Pinpoint the cell where the given text exists, returning its (x, y) midpoint coordinate. 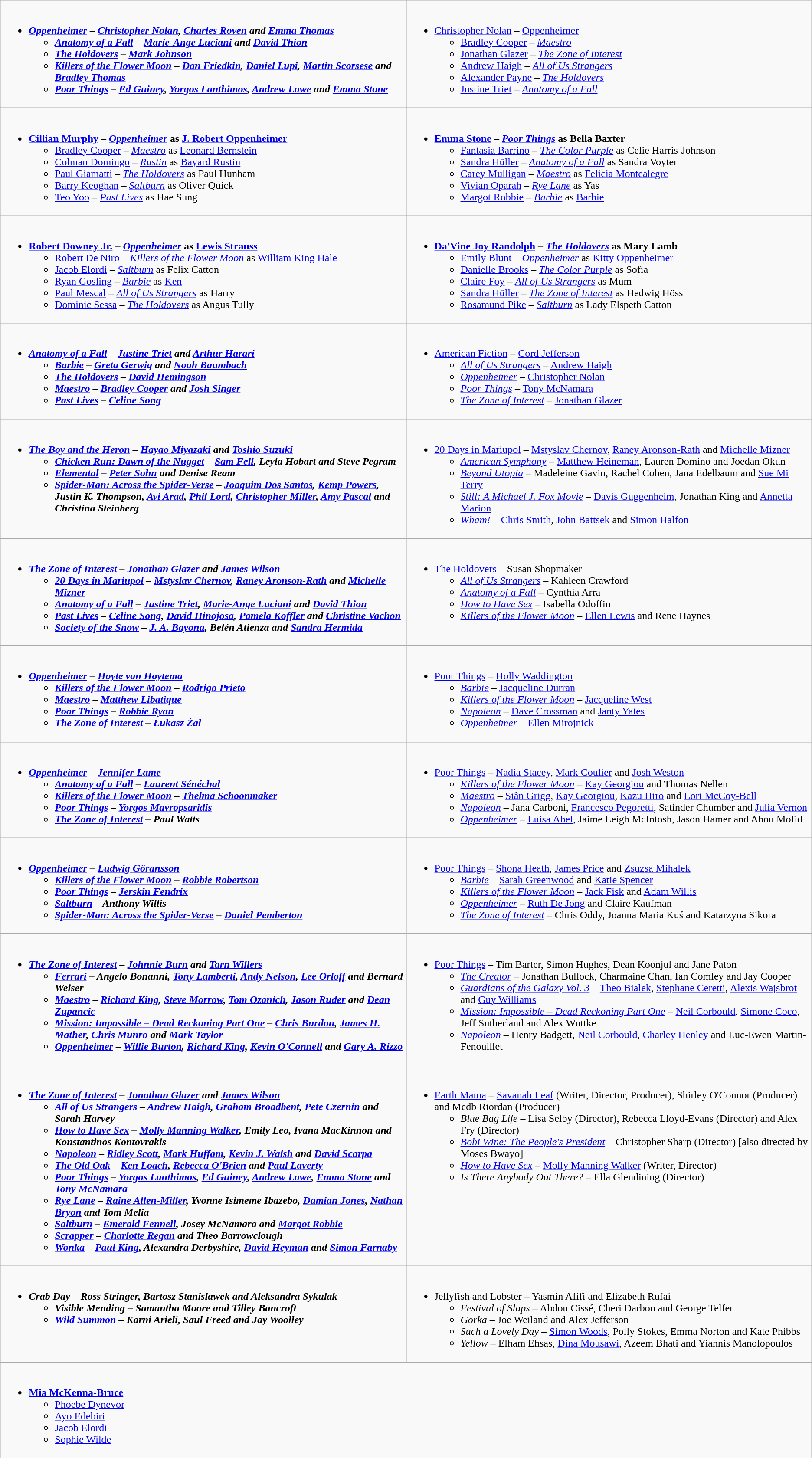
Mia McKenna-BrucePhoebe DynevorAyo EdebiriJacob ElordiSophie Wilde (406, 1410)
